Extract the (X, Y) coordinate from the center of the cell holding the provided text.  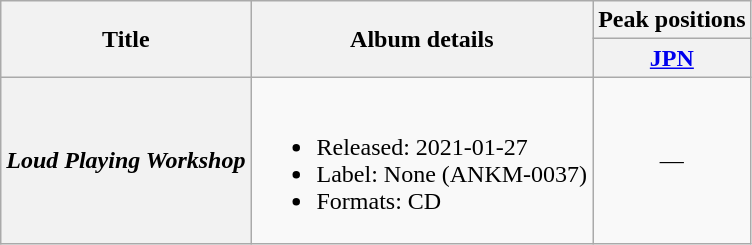
Peak positions (672, 20)
Released: 2021-01-27Label: None (ANKM-0037)Formats: CD (422, 160)
JPN (672, 58)
Album details (422, 39)
— (672, 160)
Title (126, 39)
Loud Playing Workshop (126, 160)
